Scan for the cell matching the given text and deliver its [x, y] coordinate at center. 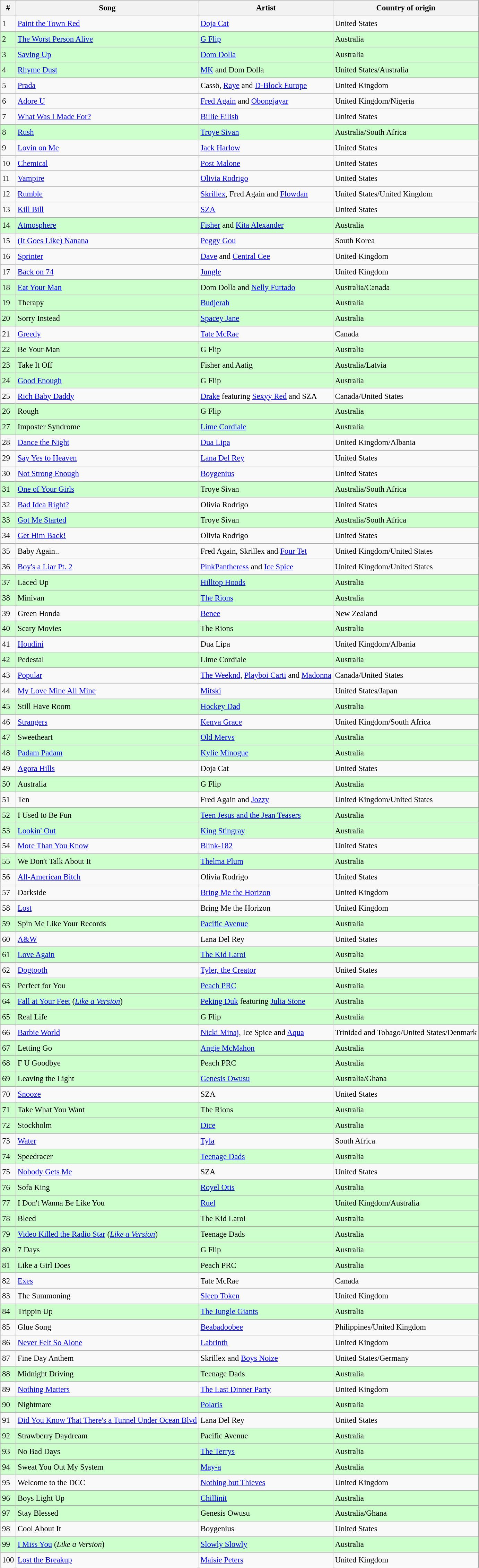
Beabadoobee [266, 1327]
Sprinter [107, 256]
MK and Dom Dolla [266, 70]
38 [8, 598]
# [8, 8]
Glue Song [107, 1327]
59 [8, 924]
Country of origin [406, 8]
Bad Idea Right? [107, 505]
Dice [266, 1125]
Tyler, the Creator [266, 970]
Fred Again and Jozzy [266, 800]
13 [8, 210]
73 [8, 1141]
Strangers [107, 722]
Snooze [107, 1094]
1 [8, 24]
United States/Japan [406, 691]
Imposter Syndrome [107, 427]
83 [8, 1296]
My Love Mine All Mine [107, 691]
Chillinit [266, 1498]
66 [8, 1033]
26 [8, 412]
Jungle [266, 272]
40 [8, 629]
Mitski [266, 691]
46 [8, 722]
Darkside [107, 893]
84 [8, 1312]
7 [8, 116]
36 [8, 567]
64 [8, 1001]
99 [8, 1545]
Rough [107, 412]
30 [8, 474]
93 [8, 1451]
Real Life [107, 1017]
Spacey Jane [266, 319]
Not Strong Enough [107, 474]
Lost the Breakup [107, 1560]
Bleed [107, 1218]
United Kingdom/Nigeria [406, 101]
47 [8, 737]
12 [8, 194]
28 [8, 443]
65 [8, 1017]
53 [8, 831]
Nothing but Thieves [266, 1482]
Good Enough [107, 380]
69 [8, 1079]
97 [8, 1514]
Jack Harlow [266, 148]
Dance the Night [107, 443]
54 [8, 846]
Dogtooth [107, 970]
33 [8, 520]
Be Your Man [107, 349]
98 [8, 1529]
Dave and Central Cee [266, 256]
51 [8, 800]
60 [8, 939]
Never Felt So Alone [107, 1343]
Ruel [266, 1203]
41 [8, 645]
Hilltop Hoods [266, 582]
Benee [266, 613]
Peking Duk featuring Julia Stone [266, 1001]
Perfect for You [107, 986]
24 [8, 380]
Love Again [107, 955]
Video Killed the Radio Star (Like a Version) [107, 1234]
Fred Again and Obongjayar [266, 101]
11 [8, 179]
Sofa King [107, 1188]
Boy's a Liar Pt. 2 [107, 567]
Padam Padam [107, 753]
Lookin' Out [107, 831]
Got Me Started [107, 520]
16 [8, 256]
17 [8, 272]
10 [8, 164]
Take It Off [107, 365]
61 [8, 955]
68 [8, 1064]
Eat Your Man [107, 288]
Old Mervs [266, 737]
Kylie Minogue [266, 753]
70 [8, 1094]
Fisher and Kita Alexander [266, 225]
The Weeknd, Playboi Carti and Madonna [266, 676]
Say Yes to Heaven [107, 458]
32 [8, 505]
45 [8, 706]
The Jungle Giants [266, 1312]
Barbie World [107, 1033]
Exes [107, 1281]
Therapy [107, 303]
44 [8, 691]
57 [8, 893]
Kenya Grace [266, 722]
Fall at Your Feet (Like a Version) [107, 1001]
Slowly Slowly [266, 1545]
Welcome to the DCC [107, 1482]
More Than You Know [107, 846]
United States/Australia [406, 70]
92 [8, 1436]
Song [107, 8]
94 [8, 1467]
62 [8, 970]
All-American Bitch [107, 877]
One of Your Girls [107, 489]
Billie Eilish [266, 116]
Nicki Minaj, Ice Spice and Aqua [266, 1033]
Dom Dolla [266, 55]
United States/Germany [406, 1358]
Maisie Peters [266, 1560]
20 [8, 319]
4 [8, 70]
Stockholm [107, 1125]
Rush [107, 132]
22 [8, 349]
Cassö, Raye and D-Block Europe [266, 86]
87 [8, 1358]
Fred Again, Skrillex and Four Tet [266, 552]
79 [8, 1234]
United States/United Kingdom [406, 194]
Angie McMahon [266, 1048]
The Summoning [107, 1296]
Sleep Token [266, 1296]
25 [8, 396]
Royel Otis [266, 1188]
96 [8, 1498]
100 [8, 1560]
Dom Dolla and Nelly Furtado [266, 288]
48 [8, 753]
We Don't Talk About It [107, 861]
77 [8, 1203]
Stay Blessed [107, 1514]
Drake featuring Sexyy Red and SZA [266, 396]
Rhyme Dust [107, 70]
72 [8, 1125]
Sorry Instead [107, 319]
Leaving the Light [107, 1079]
I Don't Wanna Be Like You [107, 1203]
88 [8, 1374]
United Kingdom/Australia [406, 1203]
42 [8, 660]
63 [8, 986]
Like a Girl Does [107, 1265]
81 [8, 1265]
King Stingray [266, 831]
Australia/Canada [406, 288]
Sweetheart [107, 737]
Laced Up [107, 582]
3 [8, 55]
Lost [107, 909]
Baby Again.. [107, 552]
8 [8, 132]
Midnight Driving [107, 1374]
The Terrys [266, 1451]
29 [8, 458]
Polaris [266, 1405]
67 [8, 1048]
Still Have Room [107, 706]
Post Malone [266, 164]
31 [8, 489]
Prada [107, 86]
6 [8, 101]
Popular [107, 676]
South Korea [406, 241]
34 [8, 536]
Take What You Want [107, 1110]
Sweat You Out My System [107, 1467]
Rumble [107, 194]
Hockey Dad [266, 706]
Speedracer [107, 1157]
Artist [266, 8]
(It Goes Like) Nanana [107, 241]
New Zealand [406, 613]
Fisher and Aatig [266, 365]
50 [8, 784]
Nobody Gets Me [107, 1172]
82 [8, 1281]
South Africa [406, 1141]
Tyla [266, 1141]
91 [8, 1421]
9 [8, 148]
14 [8, 225]
19 [8, 303]
No Bad Days [107, 1451]
Minivan [107, 598]
Australia/Latvia [406, 365]
Skrillex and Boys Noize [266, 1358]
Pedestal [107, 660]
Rich Baby Daddy [107, 396]
52 [8, 815]
27 [8, 427]
Fine Day Anthem [107, 1358]
I Miss You (Like a Version) [107, 1545]
I Used to Be Fun [107, 815]
Blink-182 [266, 846]
Water [107, 1141]
Greedy [107, 334]
The Last Dinner Party [266, 1390]
Green Honda [107, 613]
89 [8, 1390]
Agora Hills [107, 769]
Did You Know That There's a Tunnel Under Ocean Blvd [107, 1421]
Skrillex, Fred Again and Flowdan [266, 194]
PinkPantheress and Ice Spice [266, 567]
86 [8, 1343]
Vampire [107, 179]
Adore U [107, 101]
What Was I Made For? [107, 116]
Nightmare [107, 1405]
55 [8, 861]
Kill Bill [107, 210]
Scary Movies [107, 629]
Lovin on Me [107, 148]
F U Goodbye [107, 1064]
18 [8, 288]
85 [8, 1327]
Nothing Matters [107, 1390]
Teen Jesus and the Jean Teasers [266, 815]
49 [8, 769]
Trippin Up [107, 1312]
Boys Light Up [107, 1498]
74 [8, 1157]
Cool About It [107, 1529]
Houdini [107, 645]
Chemical [107, 164]
United Kingdom/South Africa [406, 722]
Trinidad and Tobago/United States/Denmark [406, 1033]
95 [8, 1482]
Peggy Gou [266, 241]
Ten [107, 800]
43 [8, 676]
5 [8, 86]
Atmosphere [107, 225]
56 [8, 877]
Budjerah [266, 303]
7 Days [107, 1250]
Get Him Back! [107, 536]
Back on 74 [107, 272]
Strawberry Daydream [107, 1436]
Spin Me Like Your Records [107, 924]
23 [8, 365]
80 [8, 1250]
75 [8, 1172]
Thelma Plum [266, 861]
15 [8, 241]
37 [8, 582]
A&W [107, 939]
Labrinth [266, 1343]
Saving Up [107, 55]
May-a [266, 1467]
39 [8, 613]
78 [8, 1218]
90 [8, 1405]
Paint the Town Red [107, 24]
35 [8, 552]
2 [8, 40]
71 [8, 1110]
Philippines/United Kingdom [406, 1327]
76 [8, 1188]
The Worst Person Alive [107, 40]
Letting Go [107, 1048]
58 [8, 909]
21 [8, 334]
